Determine the [X, Y] coordinate at the center of the cell enclosing the given text.  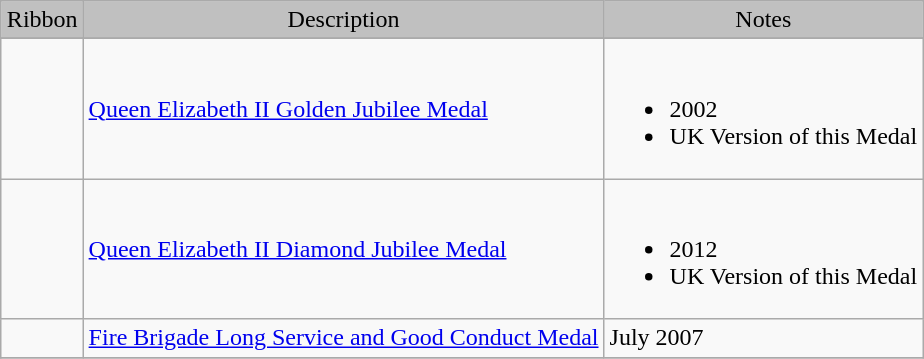
Notes [764, 20]
July 2007 [764, 338]
Queen Elizabeth II Golden Jubilee Medal [344, 109]
Queen Elizabeth II Diamond Jubilee Medal [344, 249]
2002UK Version of this Medal [764, 109]
2012UK Version of this Medal [764, 249]
Ribbon [42, 20]
Description [344, 20]
Fire Brigade Long Service and Good Conduct Medal [344, 338]
